Pinpoint the cell where the given text exists, returning its (X, Y) midpoint coordinate. 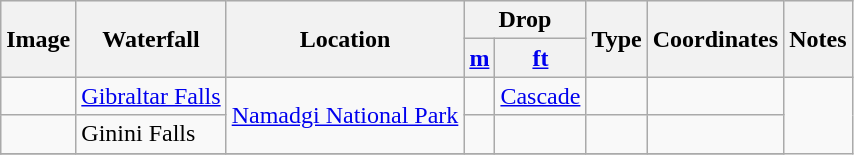
Waterfall (151, 39)
ft (540, 58)
Namadgi National Park (345, 115)
Ginini Falls (151, 134)
Cascade (540, 96)
Image (38, 39)
m (480, 58)
Coordinates (715, 39)
Location (345, 39)
Gibraltar Falls (151, 96)
Notes (818, 39)
Drop (525, 20)
Type (616, 39)
